From the cell containing the given text, extract its center point as [X, Y] coordinate. 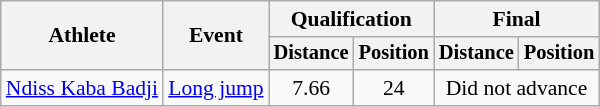
24 [394, 88]
Did not advance [516, 88]
Athlete [82, 36]
Long jump [216, 88]
Ndiss Kaba Badji [82, 88]
Event [216, 36]
Final [516, 19]
7.66 [312, 88]
Qualification [352, 19]
